Extract the (X, Y) coordinate from the center of the cell holding the provided text.  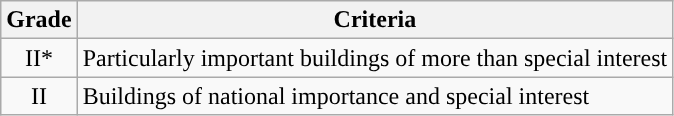
Particularly important buildings of more than special interest (375, 58)
Buildings of national importance and special interest (375, 96)
Grade (39, 20)
Criteria (375, 20)
II* (39, 58)
II (39, 96)
